Detect which cell encompasses the target text, then output its (x, y) center coordinate. 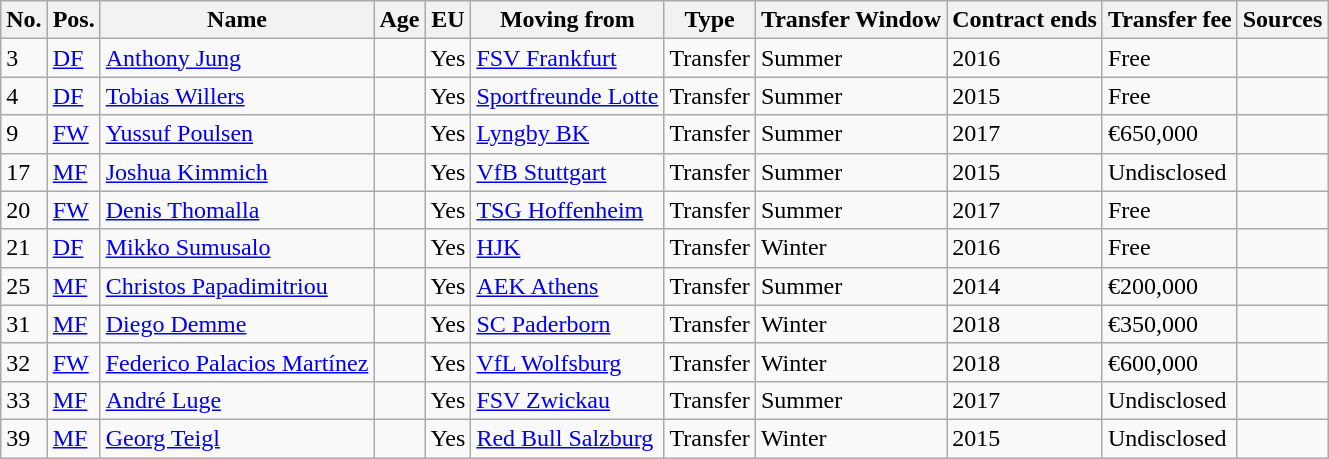
Red Bull Salzburg (568, 438)
Age (400, 20)
Denis Thomalla (237, 210)
25 (24, 286)
Yussuf Poulsen (237, 134)
Sources (1282, 20)
Diego Demme (237, 324)
No. (24, 20)
EU (448, 20)
VfL Wolfsburg (568, 362)
3 (24, 58)
31 (24, 324)
Lyngby BK (568, 134)
Transfer Window (850, 20)
9 (24, 134)
€650,000 (1170, 134)
2014 (1025, 286)
FSV Frankfurt (568, 58)
VfB Stuttgart (568, 172)
Type (710, 20)
17 (24, 172)
TSG Hoffenheim (568, 210)
Pos. (74, 20)
€600,000 (1170, 362)
€200,000 (1170, 286)
Sportfreunde Lotte (568, 96)
Georg Teigl (237, 438)
Federico Palacios Martínez (237, 362)
SC Paderborn (568, 324)
Transfer fee (1170, 20)
Joshua Kimmich (237, 172)
Christos Papadimitriou (237, 286)
€350,000 (1170, 324)
4 (24, 96)
32 (24, 362)
Moving from (568, 20)
Mikko Sumusalo (237, 248)
39 (24, 438)
AEK Athens (568, 286)
Tobias Willers (237, 96)
Contract ends (1025, 20)
Anthony Jung (237, 58)
20 (24, 210)
21 (24, 248)
33 (24, 400)
André Luge (237, 400)
Name (237, 20)
FSV Zwickau (568, 400)
HJK (568, 248)
